Search for the cell housing the specified text and yield its (X, Y) center coordinate. 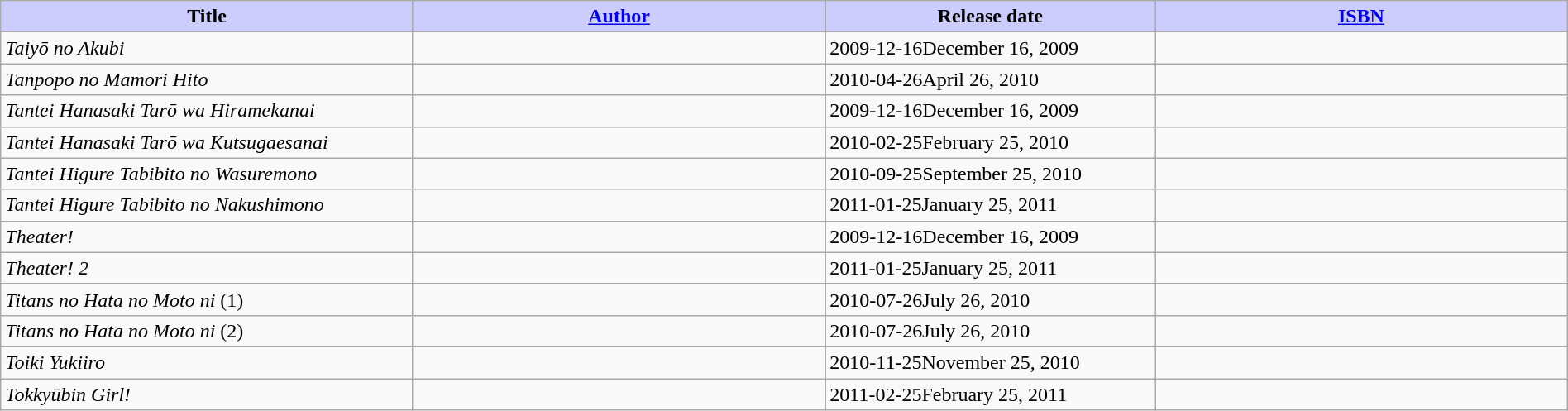
Theater! 2 (207, 268)
Tantei Higure Tabibito no Nakushimono (207, 205)
Title (207, 17)
Toiki Yukiiro (207, 362)
Tanpopo no Mamori Hito (207, 79)
2010-11-25November 25, 2010 (991, 362)
Author (619, 17)
Tantei Higure Tabibito no Wasuremono (207, 174)
Release date (991, 17)
ISBN (1361, 17)
2010-04-26April 26, 2010 (991, 79)
Theater! (207, 237)
Taiyō no Akubi (207, 48)
Tantei Hanasaki Tarō wa Hiramekanai (207, 111)
Titans no Hata no Moto ni (1) (207, 299)
2010-02-25February 25, 2010 (991, 142)
Tantei Hanasaki Tarō wa Kutsugaesanai (207, 142)
2010-09-25September 25, 2010 (991, 174)
Tokkyūbin Girl! (207, 394)
Titans no Hata no Moto ni (2) (207, 331)
2011-02-25February 25, 2011 (991, 394)
